Find where the given text appears and provide that cell's center as (X, Y) coordinate. 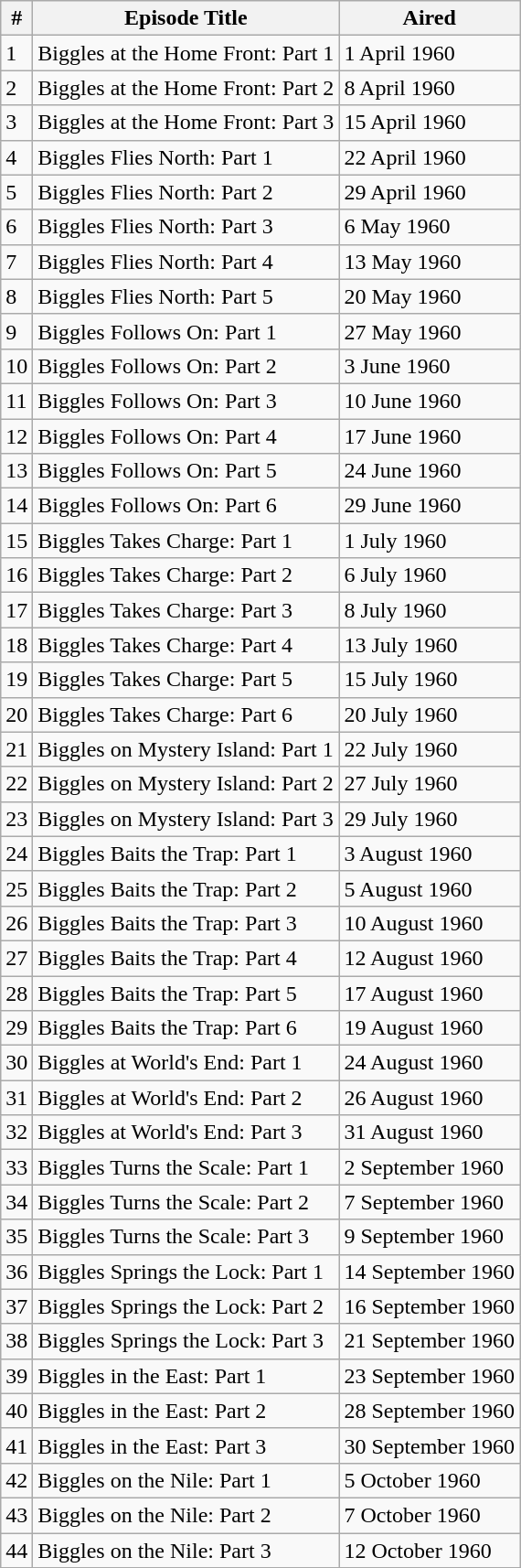
17 (16, 610)
Biggles in the East: Part 1 (186, 1376)
11 (16, 401)
5 October 1960 (430, 1480)
15 (16, 541)
Biggles on Mystery Island: Part 2 (186, 784)
14 (16, 506)
27 July 1960 (430, 784)
Biggles Flies North: Part 4 (186, 262)
4 (16, 157)
Biggles on the Nile: Part 2 (186, 1515)
24 June 1960 (430, 471)
Biggles on Mystery Island: Part 1 (186, 749)
Biggles on Mystery Island: Part 3 (186, 819)
2 September 1960 (430, 1167)
22 July 1960 (430, 749)
6 July 1960 (430, 575)
27 (16, 958)
33 (16, 1167)
Biggles Takes Charge: Part 5 (186, 680)
8 (16, 296)
26 (16, 923)
23 September 1960 (430, 1376)
3 (16, 123)
Biggles Flies North: Part 2 (186, 192)
Biggles Springs the Lock: Part 2 (186, 1306)
27 May 1960 (430, 331)
30 September 1960 (430, 1445)
13 July 1960 (430, 645)
15 April 1960 (430, 123)
Biggles Baits the Trap: Part 6 (186, 1028)
41 (16, 1445)
22 (16, 784)
26 August 1960 (430, 1098)
Biggles on the Nile: Part 3 (186, 1551)
10 June 1960 (430, 401)
Biggles Flies North: Part 5 (186, 296)
Biggles Baits the Trap: Part 2 (186, 888)
Biggles Takes Charge: Part 4 (186, 645)
Aired (430, 18)
Biggles on the Nile: Part 1 (186, 1480)
24 (16, 854)
Biggles at the Home Front: Part 3 (186, 123)
18 (16, 645)
43 (16, 1515)
Biggles Springs the Lock: Part 3 (186, 1341)
Biggles Baits the Trap: Part 5 (186, 993)
Biggles Baits the Trap: Part 4 (186, 958)
17 August 1960 (430, 993)
8 April 1960 (430, 88)
15 July 1960 (430, 680)
Biggles at the Home Front: Part 1 (186, 53)
Biggles Springs the Lock: Part 1 (186, 1272)
12 (16, 436)
31 (16, 1098)
29 (16, 1028)
9 September 1960 (430, 1237)
Biggles Baits the Trap: Part 1 (186, 854)
22 April 1960 (430, 157)
10 (16, 366)
5 (16, 192)
Biggles at the Home Front: Part 2 (186, 88)
Biggles at World's End: Part 2 (186, 1098)
2 (16, 88)
Biggles Follows On: Part 2 (186, 366)
3 August 1960 (430, 854)
Biggles at World's End: Part 1 (186, 1063)
29 July 1960 (430, 819)
13 May 1960 (430, 262)
Biggles Baits the Trap: Part 3 (186, 923)
38 (16, 1341)
42 (16, 1480)
32 (16, 1133)
28 (16, 993)
8 July 1960 (430, 610)
13 (16, 471)
9 (16, 331)
Biggles Flies North: Part 1 (186, 157)
39 (16, 1376)
16 (16, 575)
Biggles in the East: Part 3 (186, 1445)
Biggles Flies North: Part 3 (186, 227)
20 (16, 714)
Biggles Takes Charge: Part 6 (186, 714)
Biggles in the East: Part 2 (186, 1411)
23 (16, 819)
21 September 1960 (430, 1341)
Biggles Follows On: Part 6 (186, 506)
20 July 1960 (430, 714)
30 (16, 1063)
Biggles Turns the Scale: Part 3 (186, 1237)
34 (16, 1202)
19 (16, 680)
5 August 1960 (430, 888)
# (16, 18)
12 October 1960 (430, 1551)
Biggles Follows On: Part 4 (186, 436)
36 (16, 1272)
16 September 1960 (430, 1306)
29 June 1960 (430, 506)
Biggles Turns the Scale: Part 1 (186, 1167)
28 September 1960 (430, 1411)
1 July 1960 (430, 541)
14 September 1960 (430, 1272)
7 October 1960 (430, 1515)
7 (16, 262)
24 August 1960 (430, 1063)
17 June 1960 (430, 436)
3 June 1960 (430, 366)
Biggles Takes Charge: Part 1 (186, 541)
25 (16, 888)
6 (16, 227)
1 (16, 53)
6 May 1960 (430, 227)
10 August 1960 (430, 923)
40 (16, 1411)
Episode Title (186, 18)
31 August 1960 (430, 1133)
21 (16, 749)
Biggles Turns the Scale: Part 2 (186, 1202)
Biggles Takes Charge: Part 2 (186, 575)
37 (16, 1306)
Biggles Follows On: Part 5 (186, 471)
Biggles Follows On: Part 3 (186, 401)
12 August 1960 (430, 958)
35 (16, 1237)
44 (16, 1551)
19 August 1960 (430, 1028)
20 May 1960 (430, 296)
29 April 1960 (430, 192)
Biggles Follows On: Part 1 (186, 331)
7 September 1960 (430, 1202)
Biggles at World's End: Part 3 (186, 1133)
Biggles Takes Charge: Part 3 (186, 610)
1 April 1960 (430, 53)
